Detect which cell encompasses the target text, then output its [x, y] center coordinate. 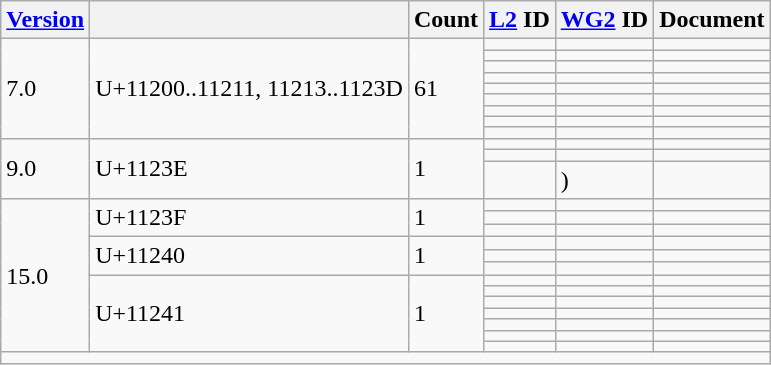
U+1123E [250, 168]
9.0 [46, 168]
L2 ID [520, 20]
U+11241 [250, 314]
Document [712, 20]
U+11240 [250, 256]
7.0 [46, 89]
WG2 ID [604, 20]
61 [446, 89]
15.0 [46, 276]
) [604, 179]
Count [446, 20]
U+1123F [250, 218]
Version [46, 20]
U+11200..11211, 11213..1123D [250, 89]
